Identify which cell holds the provided text, then report its (X, Y) central coordinate. 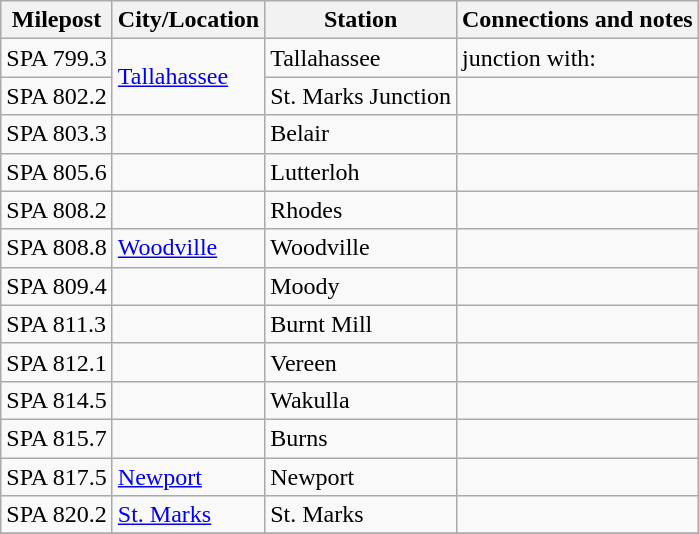
Vereen (361, 362)
SPA 811.3 (57, 324)
SPA 803.3 (57, 134)
St. Marks Junction (361, 96)
Lutterloh (361, 172)
junction with: (577, 58)
Milepost (57, 20)
Rhodes (361, 210)
SPA 808.8 (57, 248)
Station (361, 20)
SPA 812.1 (57, 362)
City/Location (188, 20)
Burns (361, 438)
SPA 820.2 (57, 515)
Moody (361, 286)
SPA 814.5 (57, 400)
SPA 802.2 (57, 96)
Wakulla (361, 400)
SPA 808.2 (57, 210)
Connections and notes (577, 20)
SPA 799.3 (57, 58)
SPA 817.5 (57, 477)
Belair (361, 134)
SPA 815.7 (57, 438)
Burnt Mill (361, 324)
SPA 809.4 (57, 286)
SPA 805.6 (57, 172)
